Find where the given text appears and provide that cell's center as (x, y) coordinate. 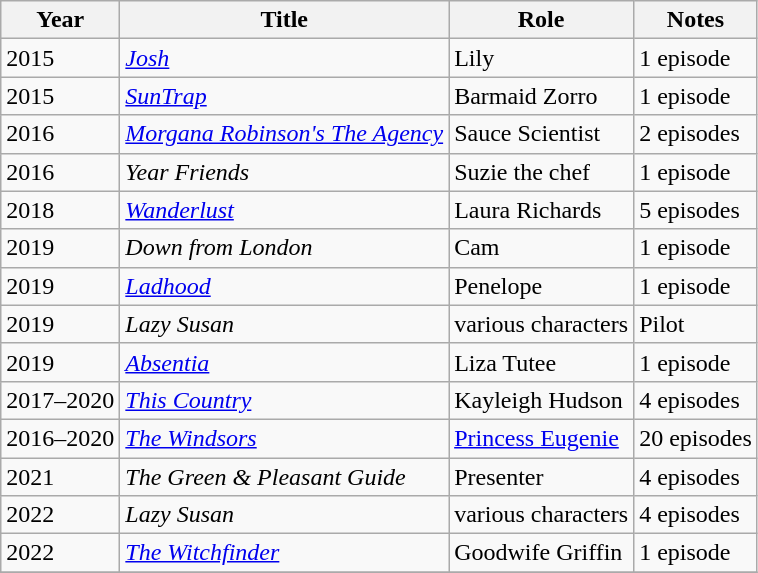
2017–2020 (60, 400)
Year Friends (284, 172)
Suzie the chef (542, 172)
The Witchfinder (284, 553)
Ladhood (284, 286)
The Windsors (284, 438)
Notes (696, 20)
Pilot (696, 324)
This Country (284, 400)
Josh (284, 58)
2021 (60, 477)
Role (542, 20)
5 episodes (696, 210)
Penelope (542, 286)
Wanderlust (284, 210)
Down from London (284, 248)
Title (284, 20)
Cam (542, 248)
Goodwife Griffin (542, 553)
SunTrap (284, 96)
Barmaid Zorro (542, 96)
Morgana Robinson's The Agency (284, 134)
Kayleigh Hudson (542, 400)
Princess Eugenie (542, 438)
Sauce Scientist (542, 134)
Liza Tutee (542, 362)
Lily (542, 58)
Presenter (542, 477)
Year (60, 20)
2016–2020 (60, 438)
The Green & Pleasant Guide (284, 477)
20 episodes (696, 438)
2 episodes (696, 134)
Laura Richards (542, 210)
2018 (60, 210)
Absentia (284, 362)
